For the text-containing cell, return its midpoint in (X, Y) coordinate format. 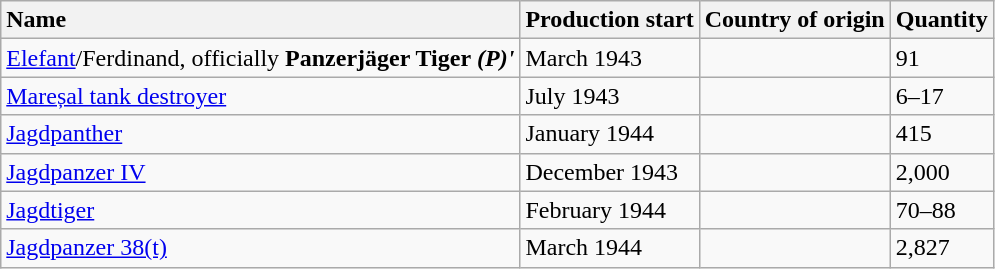
January 1944 (610, 134)
Jagdtiger (260, 210)
Name (260, 20)
415 (942, 134)
2,000 (942, 172)
Production start (610, 20)
Jagdpanzer IV (260, 172)
March 1943 (610, 58)
Mareșal tank destroyer (260, 96)
March 1944 (610, 248)
Quantity (942, 20)
6–17 (942, 96)
February 1944 (610, 210)
70–88 (942, 210)
Elefant/Ferdinand, officially Panzerjäger Tiger (P)' (260, 58)
Country of origin (794, 20)
July 1943 (610, 96)
December 1943 (610, 172)
Jagdpanther (260, 134)
2,827 (942, 248)
91 (942, 58)
Jagdpanzer 38(t) (260, 248)
